Return (X, Y) of the center of cell containing provided text 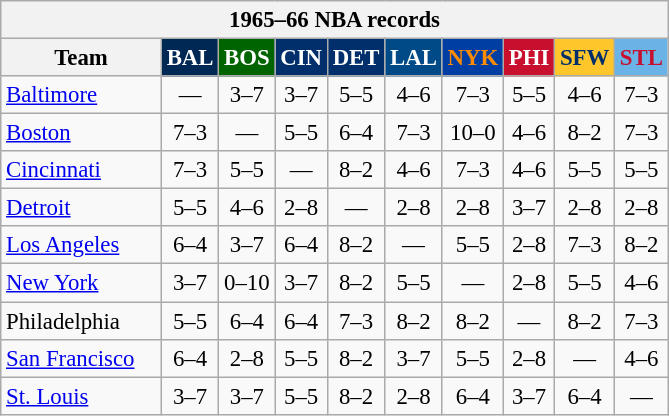
SFW (585, 58)
Team (82, 58)
DET (356, 58)
St. Louis (82, 396)
0–10 (247, 283)
BOS (247, 58)
New York (82, 283)
Cincinnati (82, 170)
NYK (472, 58)
CIN (301, 58)
Philadelphia (82, 321)
San Francisco (82, 358)
Boston (82, 133)
Baltimore (82, 95)
10–0 (472, 133)
Detroit (82, 208)
LAL (414, 58)
STL (642, 58)
BAL (190, 58)
1965–66 NBA records (334, 20)
PHI (528, 58)
Los Angeles (82, 245)
